Pinpoint the cell where the given text exists, returning its [x, y] midpoint coordinate. 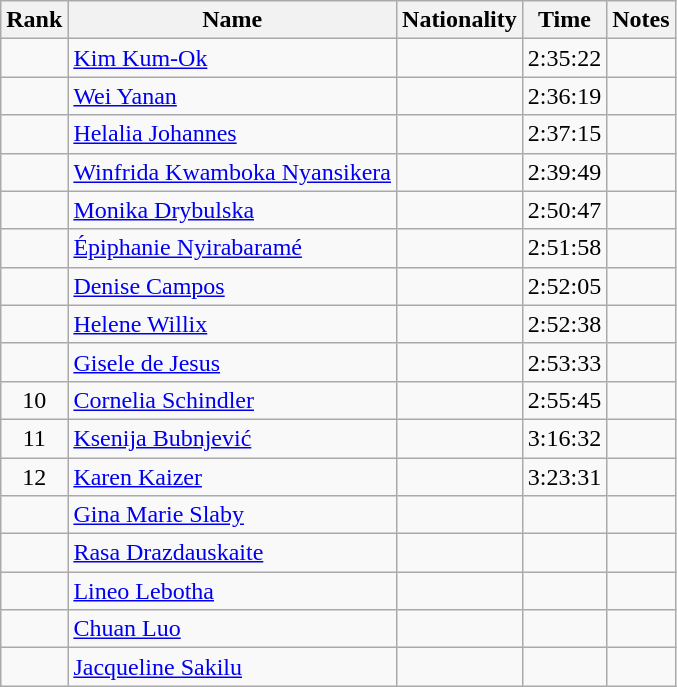
Kim Kum-Ok [232, 58]
2:52:38 [564, 324]
10 [34, 400]
2:35:22 [564, 58]
2:53:33 [564, 362]
Gina Marie Slaby [232, 515]
Nationality [460, 20]
Helalia Johannes [232, 134]
Ksenija Bubnjević [232, 438]
Cornelia Schindler [232, 400]
2:37:15 [564, 134]
11 [34, 438]
Time [564, 20]
Lineo Lebotha [232, 591]
Gisele de Jesus [232, 362]
Notes [641, 20]
Épiphanie Nyirabaramé [232, 248]
12 [34, 477]
Wei Yanan [232, 96]
Winfrida Kwamboka Nyansikera [232, 172]
Monika Drybulska [232, 210]
Rank [34, 20]
Karen Kaizer [232, 477]
3:16:32 [564, 438]
3:23:31 [564, 477]
Name [232, 20]
2:39:49 [564, 172]
2:52:05 [564, 286]
2:50:47 [564, 210]
Denise Campos [232, 286]
2:51:58 [564, 248]
2:36:19 [564, 96]
2:55:45 [564, 400]
Chuan Luo [232, 629]
Jacqueline Sakilu [232, 667]
Rasa Drazdauskaite [232, 553]
Helene Willix [232, 324]
